Identify which cell holds the provided text, then report its [x, y] central coordinate. 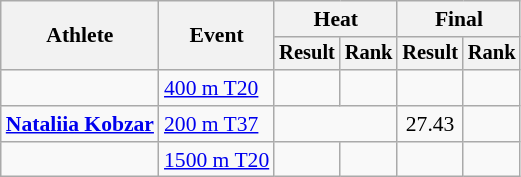
400 m T20 [216, 88]
200 m T37 [216, 124]
Nataliia Kobzar [80, 124]
Heat [336, 19]
27.43 [430, 124]
Athlete [80, 36]
Event [216, 36]
Final [458, 19]
